Pinpoint the cell where the given text exists, returning its [X, Y] midpoint coordinate. 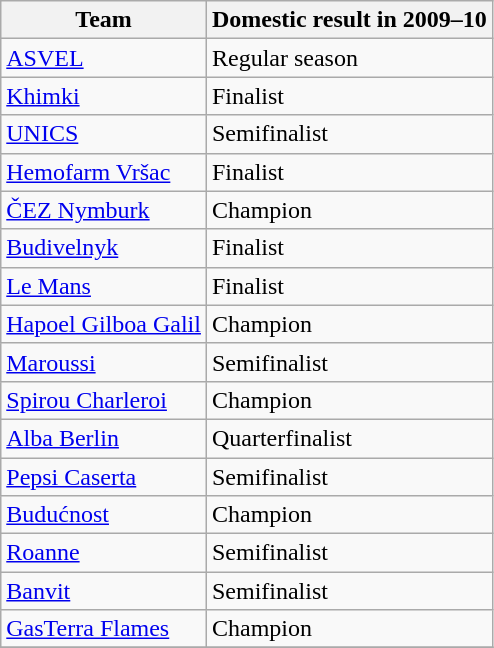
Domestic result in 2009–10 [349, 20]
Hapoel Gilboa Galil [104, 324]
Maroussi [104, 362]
Budivelnyk [104, 248]
Spirou Charleroi [104, 400]
Budućnost [104, 515]
Regular season [349, 58]
Banvit [104, 591]
Pepsi Caserta [104, 477]
Roanne [104, 553]
Khimki [104, 96]
Alba Berlin [104, 438]
UNICS [104, 134]
Team [104, 20]
ČEZ Nymburk [104, 210]
Le Mans [104, 286]
ASVEL [104, 58]
Hemofarm Vršac [104, 172]
GasTerra Flames [104, 629]
Quarterfinalist [349, 438]
